Find where the given text appears and provide that cell's center as (X, Y) coordinate. 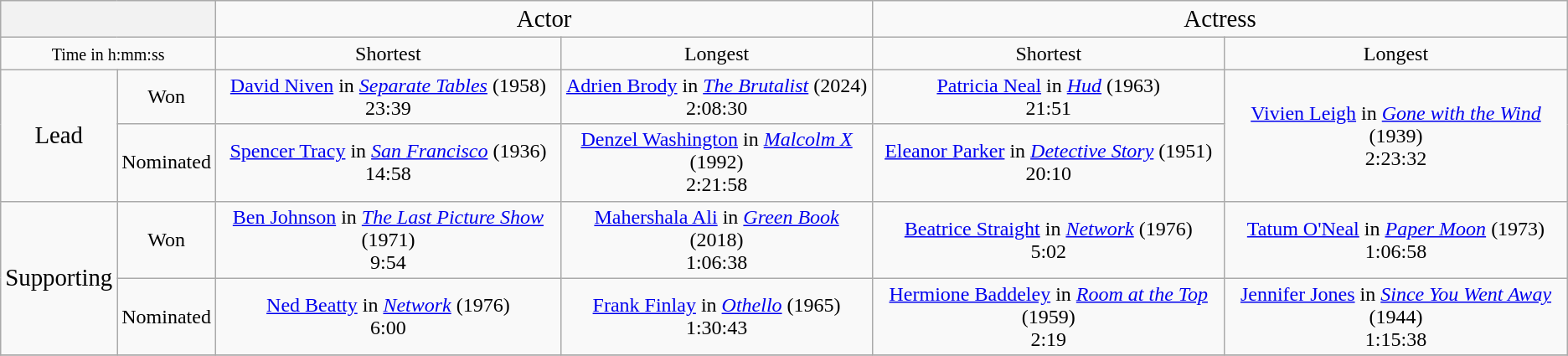
Lead (59, 136)
Eleanor Parker in Detective Story (1951)20:10 (1049, 163)
Supporting (59, 278)
Actor (544, 19)
Hermione Baddeley in Room at the Top (1959)2:19 (1049, 317)
Denzel Washington in Malcolm X (1992)2:21:58 (716, 163)
David Niven in Separate Tables (1958)23:39 (388, 97)
Ned Beatty in Network (1976)6:00 (388, 317)
Jennifer Jones in Since You Went Away (1944)1:15:38 (1396, 317)
Vivien Leigh in Gone with the Wind (1939)2:23:32 (1396, 136)
Spencer Tracy in San Francisco (1936)14:58 (388, 163)
Time in h:mm:ss (109, 54)
Patricia Neal in Hud (1963)21:51 (1049, 97)
Ben Johnson in The Last Picture Show (1971)9:54 (388, 240)
Adrien Brody in The Brutalist (2024)2:08:30 (716, 97)
Frank Finlay in Othello (1965)1:30:43 (716, 317)
Mahershala Ali in Green Book (2018)1:06:38 (716, 240)
Beatrice Straight in Network (1976)5:02 (1049, 240)
Actress (1220, 19)
Tatum O'Neal in Paper Moon (1973)1:06:58 (1396, 240)
